Capture the cell that displays the provided text and extract its (X, Y) central coordinate. 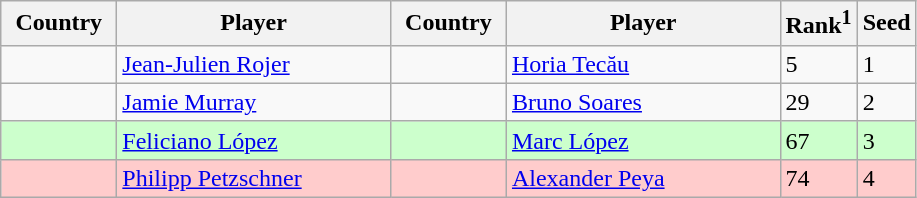
Seed (886, 24)
74 (818, 178)
29 (818, 102)
Feliciano López (254, 140)
1 (886, 64)
5 (818, 64)
Philipp Petzschner (254, 178)
2 (886, 102)
Bruno Soares (643, 102)
Rank1 (818, 24)
67 (818, 140)
Jean-Julien Rojer (254, 64)
Marc López (643, 140)
Horia Tecău (643, 64)
3 (886, 140)
Jamie Murray (254, 102)
Alexander Peya (643, 178)
4 (886, 178)
